Detect which cell encompasses the target text, then output its (x, y) center coordinate. 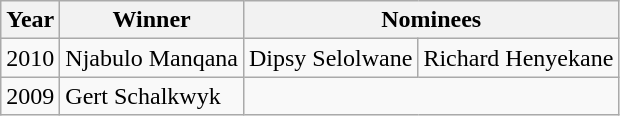
Dipsy Selolwane (330, 58)
2009 (30, 96)
Winner (152, 20)
Gert Schalkwyk (152, 96)
Year (30, 20)
Richard Henyekane (518, 58)
Nominees (430, 20)
Njabulo Manqana (152, 58)
2010 (30, 58)
